Return the (X, Y) coordinate for the center point of the cell that contains the specified text.  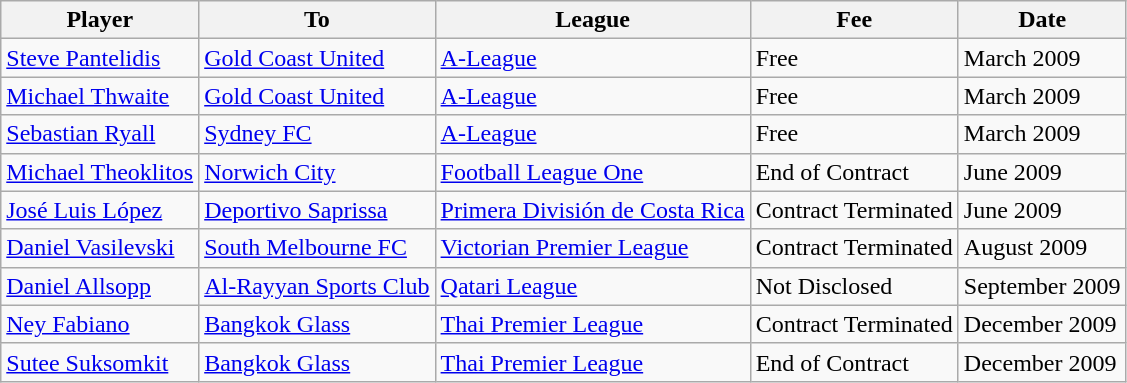
August 2009 (1042, 248)
Steve Pantelidis (100, 58)
Daniel Allsopp (100, 286)
Ney Fabiano (100, 324)
Fee (854, 20)
Victorian Premier League (592, 248)
League (592, 20)
Sebastian Ryall (100, 134)
Football League One (592, 172)
Primera División de Costa Rica (592, 210)
September 2009 (1042, 286)
Deportivo Saprissa (317, 210)
Norwich City (317, 172)
Daniel Vasilevski (100, 248)
Michael Theoklitos (100, 172)
Sutee Suksomkit (100, 362)
José Luis López (100, 210)
Player (100, 20)
To (317, 20)
Not Disclosed (854, 286)
Michael Thwaite (100, 96)
South Melbourne FC (317, 248)
Qatari League (592, 286)
Sydney FC (317, 134)
Date (1042, 20)
Al-Rayyan Sports Club (317, 286)
